Output the [x, y] coordinate of the center of the cell containing the given text.  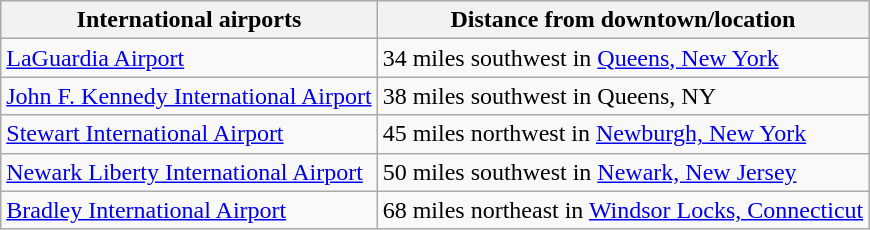
45 miles northwest in Newburgh, New York [623, 134]
Distance from downtown/location [623, 20]
38 miles southwest in Queens, NY [623, 96]
International airports [189, 20]
68 miles northeast in Windsor Locks, Connecticut [623, 210]
50 miles southwest in Newark, New Jersey [623, 172]
Stewart International Airport [189, 134]
John F. Kennedy International Airport [189, 96]
LaGuardia Airport [189, 58]
34 miles southwest in Queens, New York [623, 58]
Bradley International Airport [189, 210]
Newark Liberty International Airport [189, 172]
